Detect which cell encompasses the target text, then output its (X, Y) center coordinate. 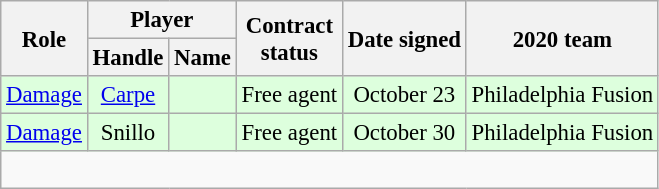
Contractstatus (289, 38)
2020 team (562, 38)
October 23 (404, 95)
Player (162, 20)
October 30 (404, 133)
Carpe (128, 95)
Snillo (128, 133)
Role (44, 38)
Name (203, 58)
Handle (128, 58)
Date signed (404, 38)
